Return [x, y] of the center of cell containing provided text 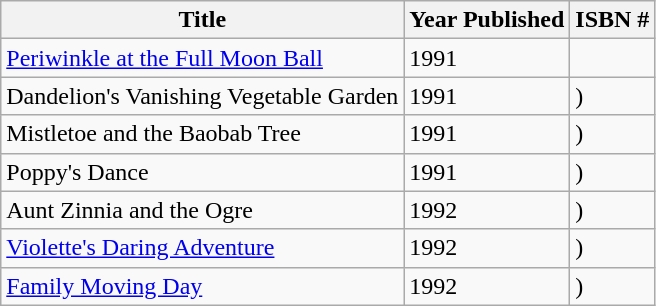
Title [202, 20]
Violette's Daring Adventure [202, 248]
Periwinkle at the Full Moon Ball [202, 58]
Family Moving Day [202, 286]
Mistletoe and the Baobab Tree [202, 134]
Dandelion's Vanishing Vegetable Garden [202, 96]
Poppy's Dance [202, 172]
Year Published [487, 20]
Aunt Zinnia and the Ogre [202, 210]
ISBN # [612, 20]
